Capture the cell that displays the provided text and extract its (X, Y) central coordinate. 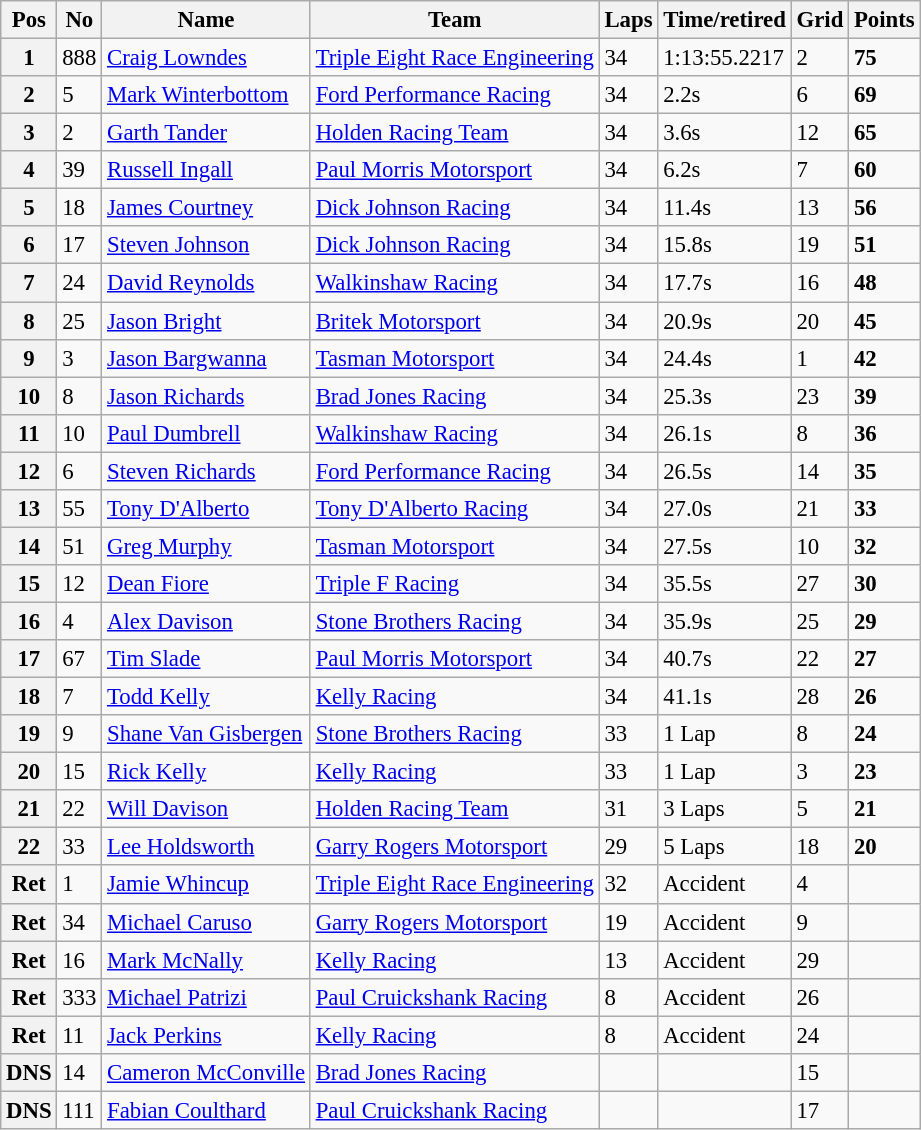
Points (884, 20)
Jamie Whincup (206, 885)
Todd Kelly (206, 697)
888 (80, 58)
Triple F Racing (454, 584)
35.9s (724, 621)
111 (80, 1110)
Lee Holdsworth (206, 847)
Fabian Coulthard (206, 1110)
Grid (820, 20)
28 (820, 697)
333 (80, 997)
Tony D'Alberto (206, 509)
45 (884, 321)
David Reynolds (206, 283)
Craig Lowndes (206, 58)
5 Laps (724, 847)
69 (884, 95)
17.7s (724, 283)
60 (884, 170)
Mark McNally (206, 960)
Michael Patrizi (206, 997)
26.5s (724, 471)
Shane Van Gisbergen (206, 734)
Tony D'Alberto Racing (454, 509)
Time/retired (724, 20)
Tim Slade (206, 659)
Steven Richards (206, 471)
24.4s (724, 358)
35 (884, 471)
1:13:55.2217 (724, 58)
Cameron McConville (206, 1073)
Laps (628, 20)
Team (454, 20)
6.2s (724, 170)
56 (884, 208)
Dean Fiore (206, 584)
Pos (29, 20)
75 (884, 58)
30 (884, 584)
3 Laps (724, 809)
Britek Motorsport (454, 321)
Mark Winterbottom (206, 95)
Jack Perkins (206, 1035)
3.6s (724, 133)
20.9s (724, 321)
James Courtney (206, 208)
No (80, 20)
36 (884, 433)
Michael Caruso (206, 922)
Alex Davison (206, 621)
Jason Bright (206, 321)
40.7s (724, 659)
27.5s (724, 546)
Jason Richards (206, 396)
25.3s (724, 396)
27.0s (724, 509)
Rick Kelly (206, 772)
Jason Bargwanna (206, 358)
55 (80, 509)
67 (80, 659)
Name (206, 20)
15.8s (724, 245)
Greg Murphy (206, 546)
Garth Tander (206, 133)
31 (628, 809)
42 (884, 358)
11.4s (724, 208)
35.5s (724, 584)
41.1s (724, 697)
26.1s (724, 433)
2.2s (724, 95)
Paul Dumbrell (206, 433)
65 (884, 133)
Will Davison (206, 809)
Steven Johnson (206, 245)
Russell Ingall (206, 170)
48 (884, 283)
